Identify which cell holds the provided text, then report its (X, Y) central coordinate. 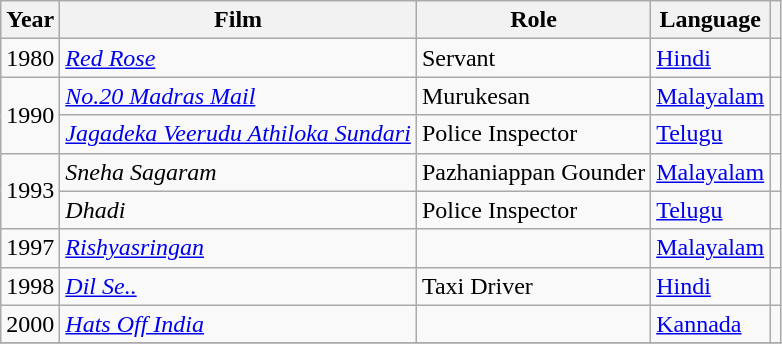
Hats Off India (238, 324)
Murukesan (533, 96)
Jagadeka Veerudu Athiloka Sundari (238, 134)
Dhadi (238, 210)
2000 (30, 324)
No.20 Madras Mail (238, 96)
Taxi Driver (533, 286)
Role (533, 20)
1997 (30, 248)
1980 (30, 58)
1993 (30, 191)
Pazhaniappan Gounder (533, 172)
Kannada (710, 324)
Film (238, 20)
Red Rose (238, 58)
Year (30, 20)
1990 (30, 115)
Servant (533, 58)
1998 (30, 286)
Rishyasringan (238, 248)
Language (710, 20)
Sneha Sagaram (238, 172)
Dil Se.. (238, 286)
